For the text-containing cell, return its midpoint in (X, Y) coordinate format. 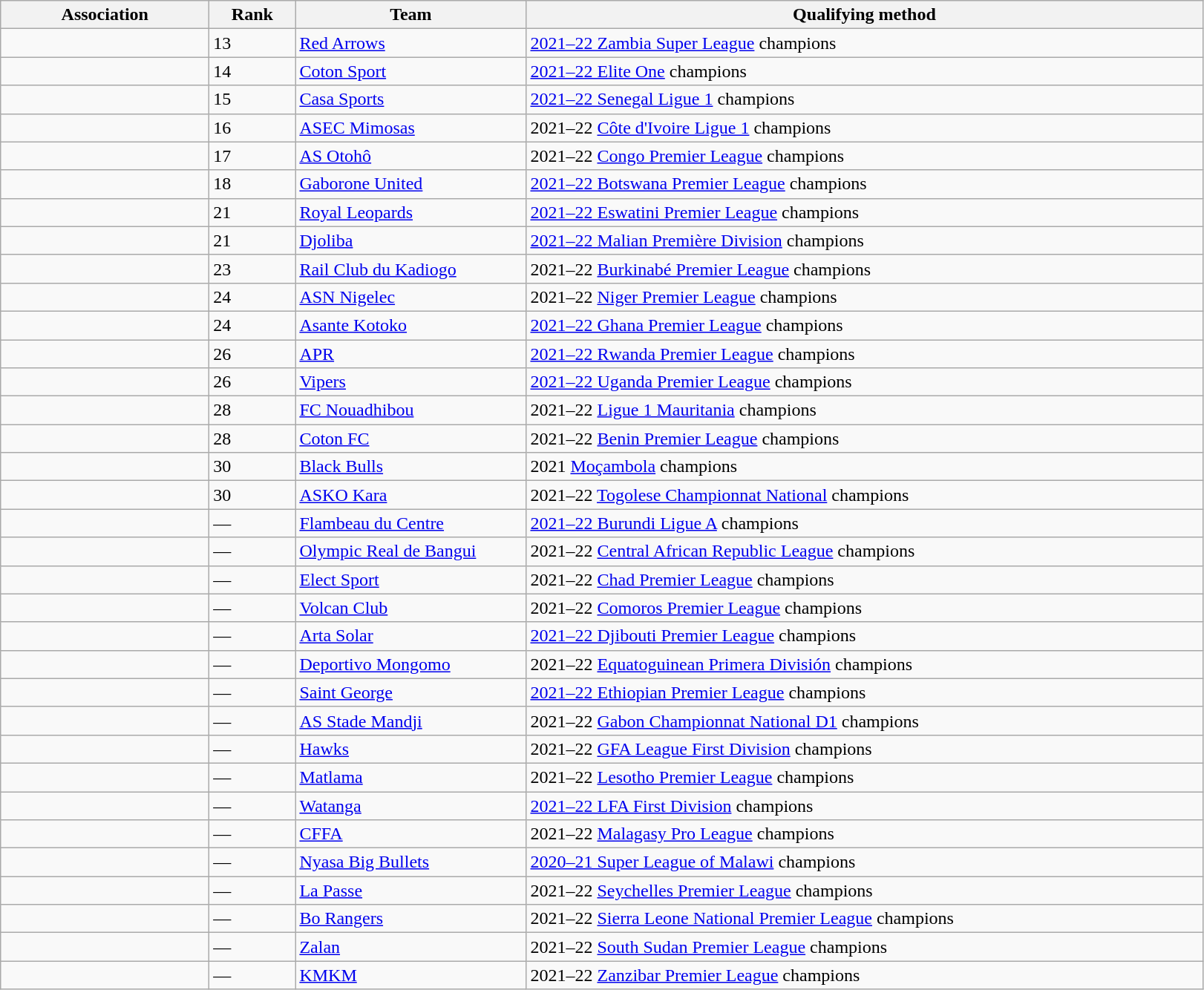
14 (252, 71)
AS Stade Mandji (411, 721)
Matlama (411, 777)
Djoliba (411, 240)
2021–22 Comoros Premier League champions (864, 608)
2021–22 Malian Première Division champions (864, 240)
2021–22 Central African Republic League champions (864, 551)
2021–22 South Sudan Premier League champions (864, 947)
Volcan Club (411, 608)
2020–21 Super League of Malawi champions (864, 862)
Rail Club du Kadiogo (411, 269)
Watanga (411, 805)
ASN Nigelec (411, 297)
Olympic Real de Bangui (411, 551)
18 (252, 184)
2021–22 Benin Premier League champions (864, 439)
Elect Sport (411, 580)
Bo Rangers (411, 919)
2021–22 Côte d'Ivoire Ligue 1 champions (864, 128)
ASEC Mimosas (411, 128)
15 (252, 99)
Coton FC (411, 439)
Coton Sport (411, 71)
Saint George (411, 692)
2021–22 GFA League First Division champions (864, 749)
2021–22 Niger Premier League champions (864, 297)
Gaborone United (411, 184)
2021–22 Djibouti Premier League champions (864, 636)
2021–22 Uganda Premier League champions (864, 382)
Hawks (411, 749)
Casa Sports (411, 99)
FC Nouadhibou (411, 410)
2021–22 Equatoguinean Primera División champions (864, 664)
2021–22 Zambia Super League champions (864, 43)
2021–22 Elite One champions (864, 71)
2021–22 Botswana Premier League champions (864, 184)
Nyasa Big Bullets (411, 862)
2021–22 Chad Premier League champions (864, 580)
ASKO Kara (411, 495)
Black Bulls (411, 467)
17 (252, 156)
2021–22 Lesotho Premier League champions (864, 777)
2021–22 Sierra Leone National Premier League champions (864, 919)
Association (105, 15)
2021–22 LFA First Division champions (864, 805)
2021–22 Ethiopian Premier League champions (864, 692)
Rank (252, 15)
2021–22 Senegal Ligue 1 champions (864, 99)
CFFA (411, 834)
2021–22 Burkinabé Premier League champions (864, 269)
2021–22 Togolese Championnat National champions (864, 495)
2021–22 Gabon Championnat National D1 champions (864, 721)
Deportivo Mongomo (411, 664)
2021–22 Eswatini Premier League champions (864, 212)
2021–22 Zanzibar Premier League champions (864, 975)
Team (411, 15)
2021–22 Ghana Premier League champions (864, 325)
Zalan (411, 947)
2021–22 Ligue 1 Mauritania champions (864, 410)
Vipers (411, 382)
Arta Solar (411, 636)
2021–22 Seychelles Premier League champions (864, 891)
APR (411, 354)
Flambeau du Centre (411, 523)
23 (252, 269)
13 (252, 43)
2021–22 Burundi Ligue A champions (864, 523)
KMKM (411, 975)
Qualifying method (864, 15)
2021–22 Malagasy Pro League champions (864, 834)
16 (252, 128)
Asante Kotoko (411, 325)
La Passe (411, 891)
2021–22 Rwanda Premier League champions (864, 354)
2021–22 Congo Premier League champions (864, 156)
Royal Leopards (411, 212)
AS Otohô (411, 156)
Red Arrows (411, 43)
2021 Moçambola champions (864, 467)
